Determine the (x, y) coordinate at the center of the cell enclosing the given text.  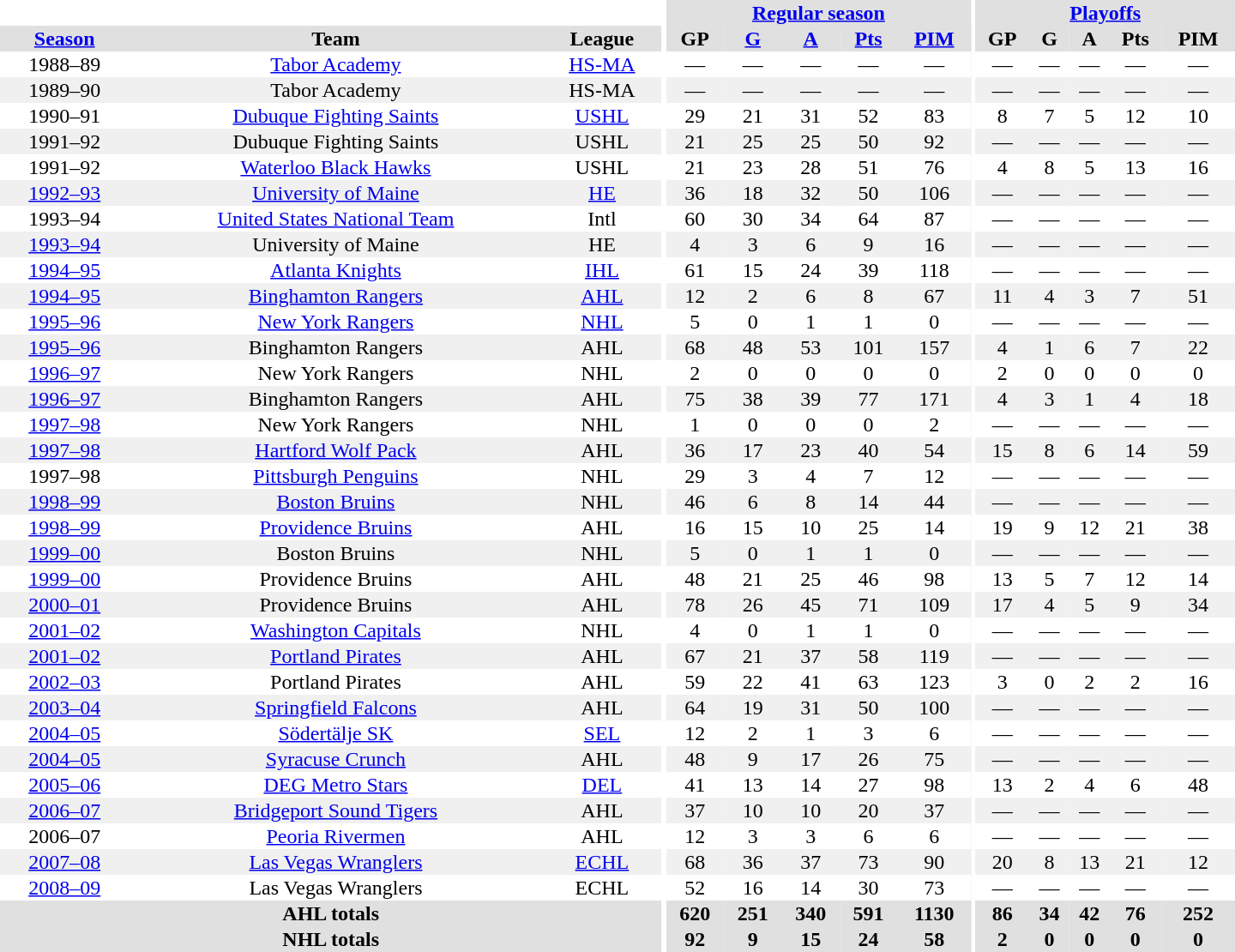
340 (810, 913)
1990–91 (64, 116)
53 (810, 347)
86 (1002, 913)
61 (695, 270)
157 (934, 347)
171 (934, 399)
AHL totals (331, 913)
Playoffs (1105, 13)
DEG Metro Stars (335, 785)
71 (868, 605)
SEL (602, 733)
2005–06 (64, 785)
DEL (602, 785)
27 (868, 785)
2003–04 (64, 708)
Peoria Rivermen (335, 836)
119 (934, 656)
11 (1002, 296)
118 (934, 270)
83 (934, 116)
54 (934, 450)
42 (1089, 913)
28 (810, 167)
Hartford Wolf Pack (335, 450)
100 (934, 708)
106 (934, 193)
1988–89 (64, 64)
Bridgeport Sound Tigers (335, 810)
63 (868, 682)
1130 (934, 913)
252 (1198, 913)
77 (868, 399)
40 (868, 450)
Team (335, 39)
Washington Capitals (335, 630)
32 (810, 193)
2007–08 (64, 862)
IHL (602, 270)
591 (868, 913)
Syracuse Crunch (335, 759)
NHL totals (331, 939)
United States National Team (335, 219)
Pittsburgh Penguins (335, 476)
Regular season (819, 13)
620 (695, 913)
2002–03 (64, 682)
1989–90 (64, 90)
1992–93 (64, 193)
2000–01 (64, 605)
Intl (602, 219)
60 (695, 219)
44 (934, 502)
251 (753, 913)
90 (934, 862)
Waterloo Black Hawks (335, 167)
Atlanta Knights (335, 270)
2008–09 (64, 888)
87 (934, 219)
109 (934, 605)
Springfield Falcons (335, 708)
Södertälje SK (335, 733)
45 (810, 605)
78 (695, 605)
League (602, 39)
Season (64, 39)
101 (868, 347)
123 (934, 682)
